Pinpoint the cell where the given text exists, returning its [X, Y] midpoint coordinate. 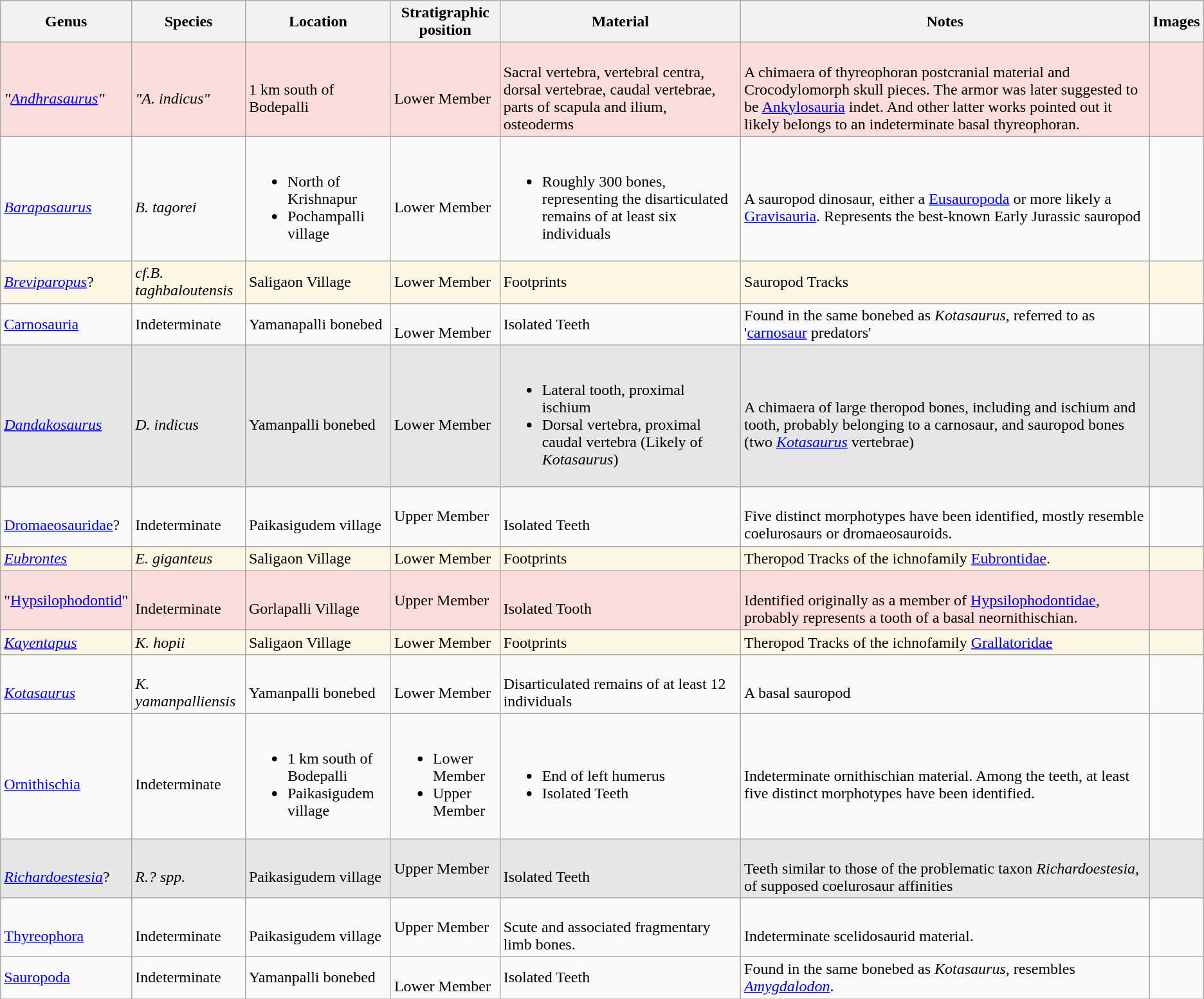
"Hypsilophodontid" [66, 600]
B. tagorei [189, 199]
Notes [945, 22]
Found in the same bonebed as Kotasaurus, referred to as 'carnosaur predators' [945, 324]
Images [1176, 22]
Lower MemberUpper Member [445, 776]
Material [620, 22]
Disarticulated remains of at least 12 individuals [620, 684]
1 km south of BodepalliPaikasigudem village [318, 776]
Dromaeosauridae? [66, 517]
Breviparopus? [66, 282]
A chimaera of large theropod bones, including and ischium and tooth, probably belonging to a carnosaur, and sauropod bones (two Kotasaurus vertebrae) [945, 416]
Thyreophora [66, 928]
Richardoestesia? [66, 868]
A basal sauropod [945, 684]
Teeth similar to those of the problematic taxon Richardoestesia, of supposed coelurosaur affinities [945, 868]
Found in the same bonebed as Kotasaurus, resembles Amygdalodon. [945, 978]
Indeterminate scelidosaurid material. [945, 928]
Dandakosaurus [66, 416]
Kayentapus [66, 642]
E. giganteus [189, 558]
Theropod Tracks of the ichnofamily Eubrontidae. [945, 558]
Theropod Tracks of the ichnofamily Grallatoridae [945, 642]
Stratigraphic position [445, 22]
Location [318, 22]
Eubrontes [66, 558]
Barapasaurus [66, 199]
K. hopii [189, 642]
Sacral vertebra, vertebral centra, dorsal vertebrae, caudal vertebrae, parts of scapula and ilium, osteoderms [620, 89]
R.? spp. [189, 868]
Indeterminate ornithischian material. Among the teeth, at least five distinct morphotypes have been identified. [945, 776]
Species [189, 22]
"A. indicus" [189, 89]
Genus [66, 22]
Lateral tooth, proximal ischiumDorsal vertebra, proximal caudal vertebra (Likely of Kotasaurus) [620, 416]
Isolated Tooth [620, 600]
Ornithischia [66, 776]
1 km south of Bodepalli [318, 89]
cf.B. taghbaloutensis [189, 282]
Identified originally as a member of Hypsilophodontidae, probably represents a tooth of a basal neornithischian. [945, 600]
D. indicus [189, 416]
"Andhrasaurus" [66, 89]
Yamanapalli bonebed [318, 324]
Sauropoda [66, 978]
K. yamanpalliensis [189, 684]
Kotasaurus [66, 684]
North of KrishnapurPochampalli village [318, 199]
End of left humerusIsolated Teeth [620, 776]
Five distinct morphotypes have been identified, mostly resemble coelurosaurs or dromaeosauroids. [945, 517]
Gorlapalli Village [318, 600]
A sauropod dinosaur, either a Eusauropoda or more likely a Gravisauria. Represents the best-known Early Jurassic sauropod [945, 199]
Roughly 300 bones, representing the disarticulated remains of at least six individuals [620, 199]
Carnosauria [66, 324]
Sauropod Tracks [945, 282]
Scute and associated fragmentary limb bones. [620, 928]
